Scan for the cell matching the given text and deliver its [x, y] coordinate at center. 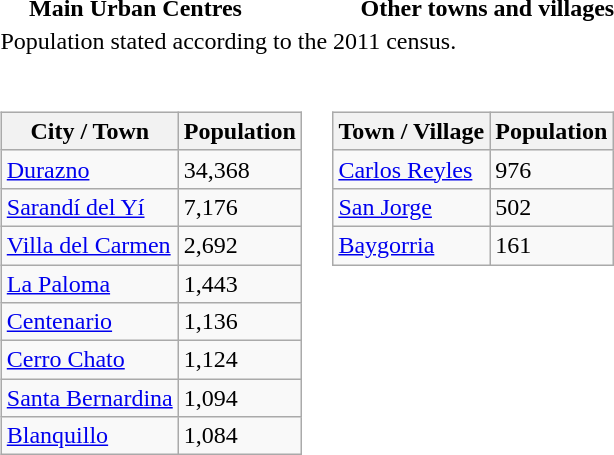
2,692 [240, 245]
Durazno [90, 169]
Carlos Reyles [412, 169]
502 [552, 207]
Centenario [90, 322]
San Jorge [412, 207]
1,136 [240, 322]
Baygorria [412, 245]
Santa Bernardina [90, 398]
1,094 [240, 398]
161 [552, 245]
Blanquillo [90, 436]
Sarandí del Yí [90, 207]
34,368 [240, 169]
1,443 [240, 283]
976 [552, 169]
Town / Village [412, 131]
Cerro Chato [90, 360]
La Paloma [90, 283]
1,124 [240, 360]
Villa del Carmen [90, 245]
City / Town [90, 131]
1,084 [240, 436]
7,176 [240, 207]
